Scan for the cell matching the given text and deliver its [x, y] coordinate at center. 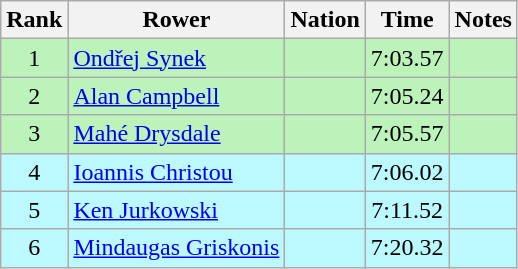
Notes [483, 20]
Alan Campbell [176, 96]
7:20.32 [407, 248]
Mindaugas Griskonis [176, 248]
1 [34, 58]
7:06.02 [407, 172]
Time [407, 20]
Nation [325, 20]
7:05.57 [407, 134]
5 [34, 210]
Ioannis Christou [176, 172]
7:03.57 [407, 58]
Rower [176, 20]
Ondřej Synek [176, 58]
4 [34, 172]
Rank [34, 20]
Mahé Drysdale [176, 134]
3 [34, 134]
6 [34, 248]
2 [34, 96]
7:05.24 [407, 96]
Ken Jurkowski [176, 210]
7:11.52 [407, 210]
